Detect which cell encompasses the target text, then output its [X, Y] center coordinate. 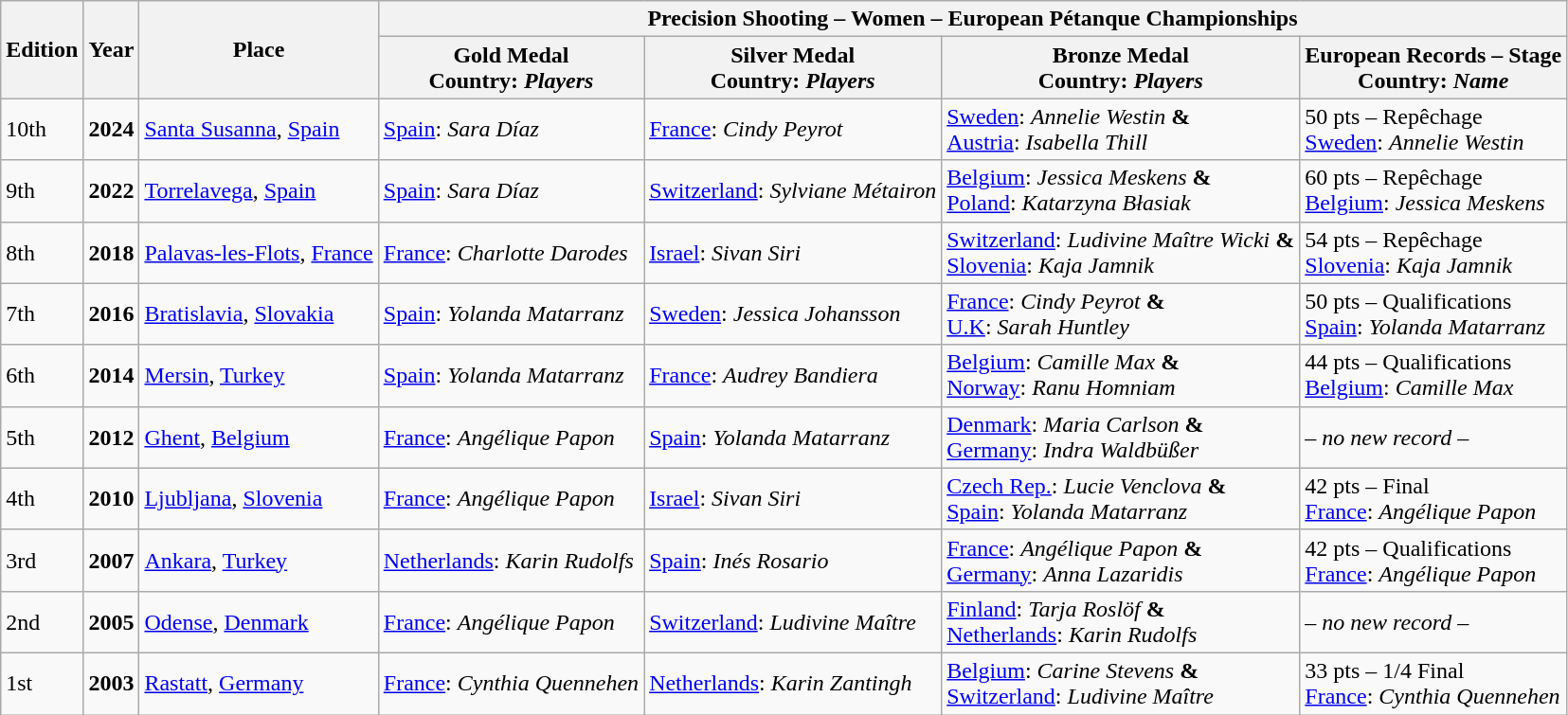
44 pts – Qualifications Belgium: Camille Max [1433, 375]
6th [42, 375]
5th [42, 438]
2016 [112, 314]
Year [112, 49]
France: Charlotte Darodes [511, 252]
1st [42, 684]
Mersin, Turkey [259, 375]
France: Audrey Bandiera [793, 375]
2018 [112, 252]
42 pts – Final France: Angélique Papon [1433, 498]
9th [42, 191]
Finland: Tarja Roslöf & Netherlands: Karin Rudolfs [1121, 621]
54 pts – Repêchage Slovenia: Kaja Jamnik [1433, 252]
Bronze MedalCountry: Players [1121, 68]
France: Angélique Papon & Germany: Anna Lazaridis [1121, 561]
2005 [112, 621]
Rastatt, Germany [259, 684]
Belgium: Carine Stevens & Switzerland: Ludivine Maître [1121, 684]
Bratislavia, Slovakia [259, 314]
Sweden: Annelie Westin & Austria: Isabella Thill [1121, 129]
France: Cindy Peyrot & U.K: Sarah Huntley [1121, 314]
Ljubljana, Slovenia [259, 498]
60 pts – Repêchage Belgium: Jessica Meskens [1433, 191]
France: Cynthia Quennehen [511, 684]
33 pts – 1/4 Final France: Cynthia Quennehen [1433, 684]
42 pts – Qualifications France: Angélique Papon [1433, 561]
Ankara, Turkey [259, 561]
10th [42, 129]
2007 [112, 561]
2024 [112, 129]
Switzerland: Sylviane Métairon [793, 191]
Ghent, Belgium [259, 438]
2nd [42, 621]
Netherlands: Karin Rudolfs [511, 561]
3rd [42, 561]
Switzerland: Ludivine Maître [793, 621]
Spain: Inés Rosario [793, 561]
50 pts – Qualifications Spain: Yolanda Matarranz [1433, 314]
Belgium: Camille Max & Norway: Ranu Homniam [1121, 375]
50 pts – Repêchage Sweden: Annelie Westin [1433, 129]
2022 [112, 191]
France: Cindy Peyrot [793, 129]
4th [42, 498]
Denmark: Maria Carlson & Germany: Indra Waldbüßer [1121, 438]
2010 [112, 498]
7th [42, 314]
Netherlands: Karin Zantingh [793, 684]
Silver MedalCountry: Players [793, 68]
Sweden: Jessica Johansson [793, 314]
Place [259, 49]
Santa Susanna, Spain [259, 129]
Precision Shooting – Women – European Pétanque Championships [972, 19]
Odense, Denmark [259, 621]
Switzerland: Ludivine Maître Wicki & Slovenia: Kaja Jamnik [1121, 252]
2012 [112, 438]
European Records – StageCountry: Name [1433, 68]
Czech Rep.: Lucie Venclova & Spain: Yolanda Matarranz [1121, 498]
Edition [42, 49]
Gold MedalCountry: Players [511, 68]
2003 [112, 684]
2014 [112, 375]
8th [42, 252]
Palavas-les-Flots, France [259, 252]
Torrelavega, Spain [259, 191]
Belgium: Jessica Meskens & Poland: Katarzyna Błasiak [1121, 191]
